From the cell containing the given text, extract its center point as (X, Y) coordinate. 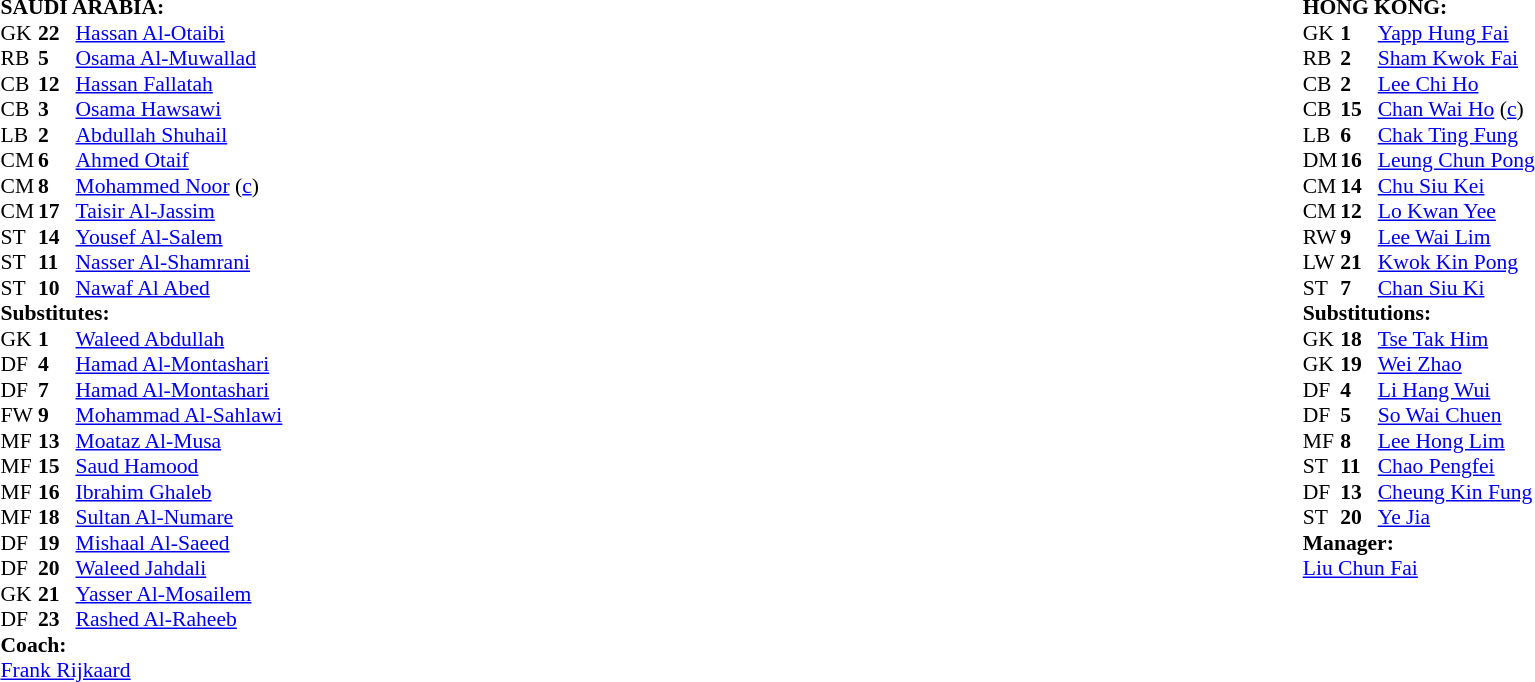
Ibrahim Ghaleb (180, 492)
Cheung Kin Fung (1456, 492)
22 (57, 33)
Substitutions: (1419, 313)
23 (57, 619)
So Wai Chuen (1456, 415)
Lee Chi Ho (1456, 84)
Mohammed Noor (c) (180, 186)
Coach: (141, 645)
Yapp Hung Fai (1456, 33)
Mishaal Al-Saeed (180, 543)
Sham Kwok Fai (1456, 59)
RW (1322, 237)
Chak Ting Fung (1456, 135)
Nawaf Al Abed (180, 288)
Abdullah Shuhail (180, 135)
Leung Chun Pong (1456, 161)
3 (57, 109)
FW (19, 415)
Chu Siu Kei (1456, 186)
Waleed Abdullah (180, 339)
DM (1322, 161)
Chan Siu Ki (1456, 288)
Ye Jia (1456, 517)
Liu Chun Fai (1419, 569)
Yasser Al-Mosailem (180, 594)
LW (1322, 263)
Sultan Al-Numare (180, 517)
Kwok Kin Pong (1456, 263)
Moataz Al-Musa (180, 441)
Mohammad Al-Sahlawi (180, 415)
Saud Hamood (180, 467)
Osama Al-Muwallad (180, 59)
Lee Hong Lim (1456, 441)
Osama Hawsawi (180, 109)
Rashed Al-Raheeb (180, 619)
Nasser Al-Shamrani (180, 263)
Lee Wai Lim (1456, 237)
17 (57, 211)
10 (57, 288)
Hassan Al-Otaibi (180, 33)
Wei Zhao (1456, 365)
Substitutes: (141, 313)
Taisir Al-Jassim (180, 211)
Waleed Jahdali (180, 569)
Tse Tak Him (1456, 339)
Ahmed Otaif (180, 161)
Lo Kwan Yee (1456, 211)
Manager: (1419, 543)
Chao Pengfei (1456, 467)
Hassan Fallatah (180, 84)
Chan Wai Ho (c) (1456, 109)
Li Hang Wui (1456, 390)
Yousef Al-Salem (180, 237)
